Detect which cell encompasses the target text, then output its (X, Y) center coordinate. 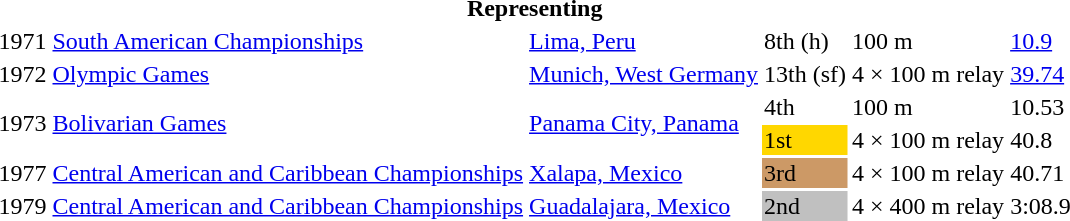
Guadalajara, Mexico (644, 206)
8th (h) (804, 41)
13th (sf) (804, 74)
4 × 400 m relay (928, 206)
1st (804, 140)
Bolivarian Games (288, 124)
4th (804, 107)
Panama City, Panama (644, 124)
Olympic Games (288, 74)
Lima, Peru (644, 41)
3rd (804, 173)
South American Championships (288, 41)
Xalapa, Mexico (644, 173)
Munich, West Germany (644, 74)
2nd (804, 206)
